Determine the [x, y] coordinate at the center of the cell enclosing the given text.  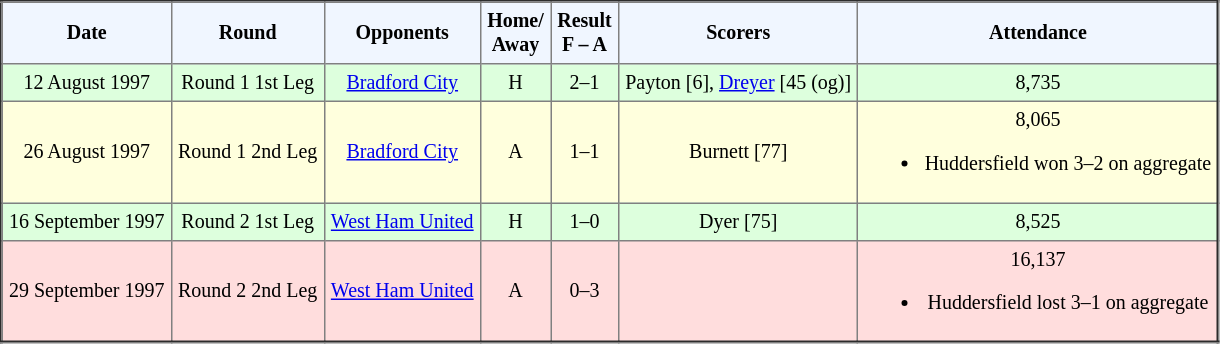
Round 2 2nd Leg [248, 291]
8,525 [1038, 222]
0–3 [585, 291]
29 September 1997 [87, 291]
8,735 [1038, 83]
Opponents [402, 33]
8,065Huddersfield won 3–2 on aggregate [1038, 152]
12 August 1997 [87, 83]
Round 1 2nd Leg [248, 152]
Burnett [77] [738, 152]
1–0 [585, 222]
Round [248, 33]
Home/Away [515, 33]
1–1 [585, 152]
16 September 1997 [87, 222]
ResultF – A [585, 33]
Round 2 1st Leg [248, 222]
26 August 1997 [87, 152]
Payton [6], Dreyer [45 (og)] [738, 83]
Attendance [1038, 33]
Dyer [75] [738, 222]
2–1 [585, 83]
Scorers [738, 33]
Date [87, 33]
Round 1 1st Leg [248, 83]
16,137Huddersfield lost 3–1 on aggregate [1038, 291]
